Scan for the cell matching the given text and deliver its (X, Y) coordinate at center. 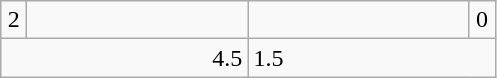
2 (14, 20)
1.5 (372, 58)
4.5 (124, 58)
0 (482, 20)
